Return (X, Y) of the center of cell containing provided text 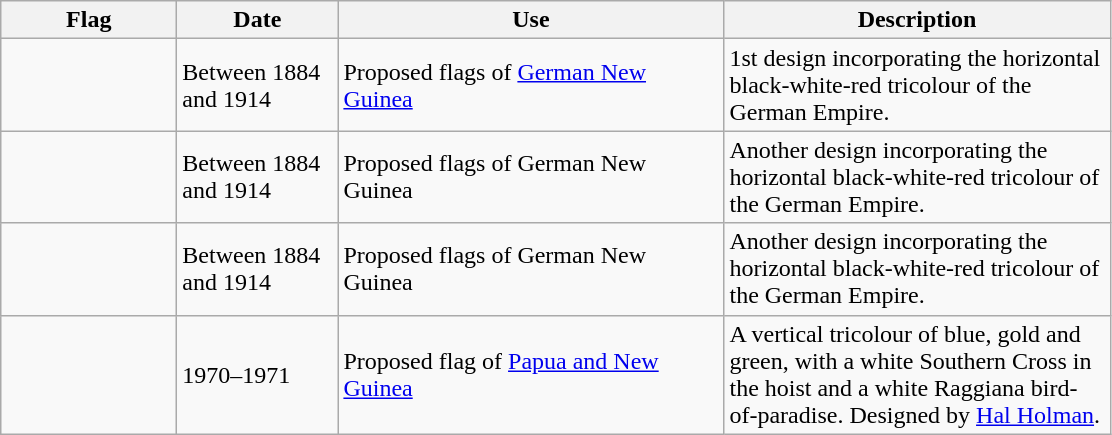
Date (258, 20)
Description (917, 20)
Use (531, 20)
1970–1971 (258, 374)
Flag (89, 20)
A vertical tricolour of blue, gold and green, with a white Southern Cross in the hoist and a white Raggiana bird-of-paradise. Designed by Hal Holman. (917, 374)
Proposed flag of Papua and New Guinea (531, 374)
1st design incorporating the horizontal black-white-red tricolour of the German Empire. (917, 85)
